Determine the [X, Y] coordinate at the center of the cell enclosing the given text.  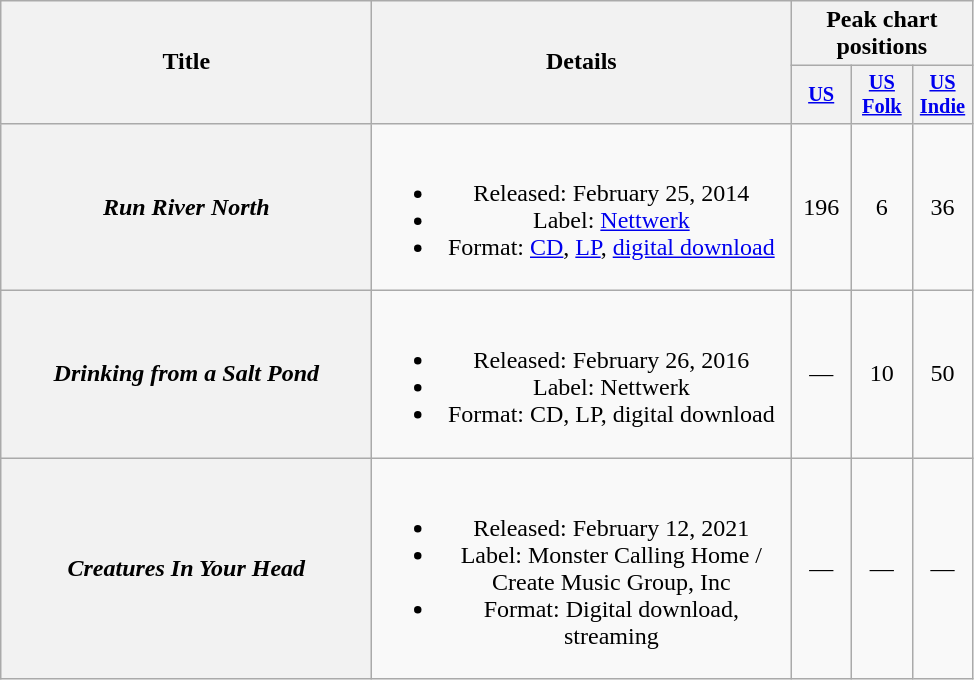
US [822, 95]
Title [186, 62]
Run River North [186, 206]
Released: February 25, 2014Label: NettwerkFormat: CD, LP, digital download [582, 206]
Details [582, 62]
Creatures In Your Head [186, 568]
50 [942, 374]
196 [822, 206]
Drinking from a Salt Pond [186, 374]
Peak chart positions [882, 34]
10 [882, 374]
36 [942, 206]
Released: February 12, 2021Label: Monster Calling Home / Create Music Group, IncFormat: Digital download, streaming [582, 568]
6 [882, 206]
Released: February 26, 2016Label: NettwerkFormat: CD, LP, digital download [582, 374]
USFolk [882, 95]
USIndie [942, 95]
